Identify which cell holds the provided text, then report its [X, Y] central coordinate. 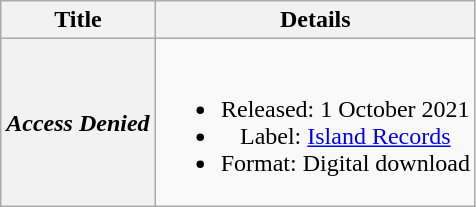
Details [315, 20]
Access Denied [78, 122]
Released: 1 October 2021Label: Island RecordsFormat: Digital download [315, 122]
Title [78, 20]
